Locate the cell with the specified text and output its [x, y] center coordinate. 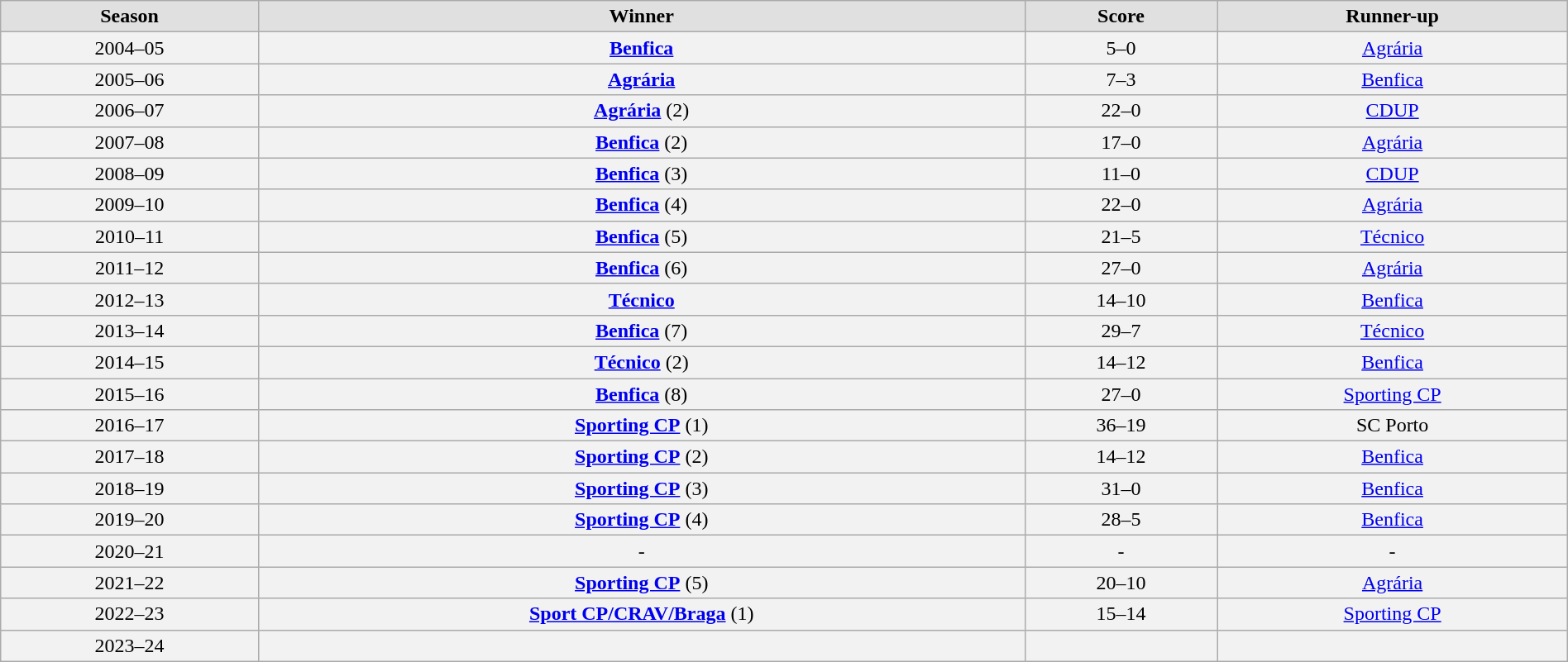
Benfica (5) [642, 236]
Benfica (4) [642, 205]
2023–24 [130, 645]
2015–16 [130, 394]
2019–20 [130, 520]
28–5 [1121, 520]
36–19 [1121, 426]
Winner [642, 17]
2010–11 [130, 236]
2016–17 [130, 426]
15–14 [1121, 614]
SC Porto [1393, 426]
2009–10 [130, 205]
2022–23 [130, 614]
2017–18 [130, 457]
Benfica (6) [642, 268]
Sporting CP (4) [642, 520]
Benfica (3) [642, 174]
Sporting CP (5) [642, 583]
Agrária (2) [642, 111]
20–10 [1121, 583]
Benfica (8) [642, 394]
2011–12 [130, 268]
17–0 [1121, 142]
21–5 [1121, 236]
2013–14 [130, 331]
2005–06 [130, 79]
11–0 [1121, 174]
2021–22 [130, 583]
Benfica (7) [642, 331]
Benfica (2) [642, 142]
Score [1121, 17]
Sporting CP (1) [642, 426]
31–0 [1121, 488]
7–3 [1121, 79]
5–0 [1121, 48]
Técnico (2) [642, 362]
Sporting CP (3) [642, 488]
14–10 [1121, 299]
Runner-up [1393, 17]
2008–09 [130, 174]
29–7 [1121, 331]
2006–07 [130, 111]
2014–15 [130, 362]
2004–05 [130, 48]
Sport CP/CRAV/Braga (1) [642, 614]
2018–19 [130, 488]
2020–21 [130, 551]
Sporting CP (2) [642, 457]
2007–08 [130, 142]
Season [130, 17]
2012–13 [130, 299]
